Return the [X, Y] coordinate for the center point of the cell that contains the specified text.  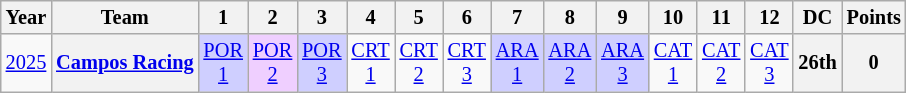
2 [272, 17]
9 [622, 17]
DC [817, 17]
Points [874, 17]
4 [370, 17]
1 [222, 17]
ARA3 [622, 63]
2025 [26, 63]
CRT2 [419, 63]
POR1 [222, 63]
ARA1 [518, 63]
Team [124, 17]
POR2 [272, 63]
CRT3 [467, 63]
7 [518, 17]
0 [874, 63]
Campos Racing [124, 63]
POR3 [322, 63]
6 [467, 17]
ARA2 [570, 63]
Year [26, 17]
5 [419, 17]
26th [817, 63]
8 [570, 17]
12 [769, 17]
CAT1 [673, 63]
CAT2 [721, 63]
CAT3 [769, 63]
10 [673, 17]
CRT1 [370, 63]
11 [721, 17]
3 [322, 17]
